From the cell containing the given text, extract its center point as [X, Y] coordinate. 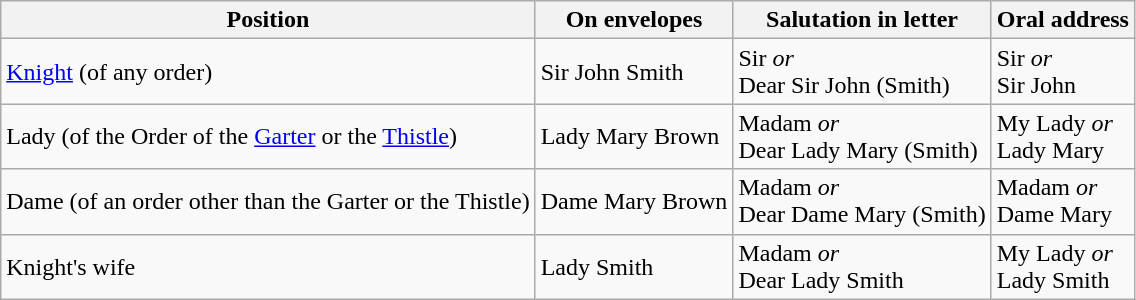
Oral address [1062, 20]
My Lady orLady Mary [1062, 136]
Knight (of any order) [268, 72]
Knight's wife [268, 266]
Position [268, 20]
On envelopes [634, 20]
Madam orDear Dame Mary (Smith) [862, 202]
Madam orDear Lady Mary (Smith) [862, 136]
Lady Smith [634, 266]
Lady Mary Brown [634, 136]
Sir John Smith [634, 72]
Salutation in letter [862, 20]
Sir orDear Sir John (Smith) [862, 72]
My Lady orLady Smith [1062, 266]
Lady (of the Order of the Garter or the Thistle) [268, 136]
Sir orSir John [1062, 72]
Madam orDame Mary [1062, 202]
Dame (of an order other than the Garter or the Thistle) [268, 202]
Dame Mary Brown [634, 202]
Madam orDear Lady Smith [862, 266]
